Return (X, Y) of the center of cell containing provided text 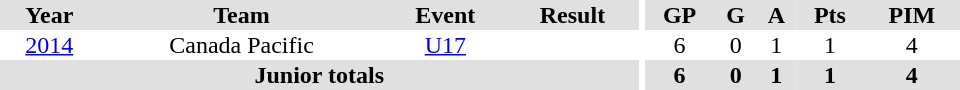
GP (679, 15)
Result (572, 15)
Event (445, 15)
Year (50, 15)
Junior totals (320, 75)
Canada Pacific (242, 45)
A (776, 15)
Pts (830, 15)
Team (242, 15)
U17 (445, 45)
G (736, 15)
2014 (50, 45)
PIM (912, 15)
